Determine the [x, y] coordinate at the center of the cell enclosing the given text.  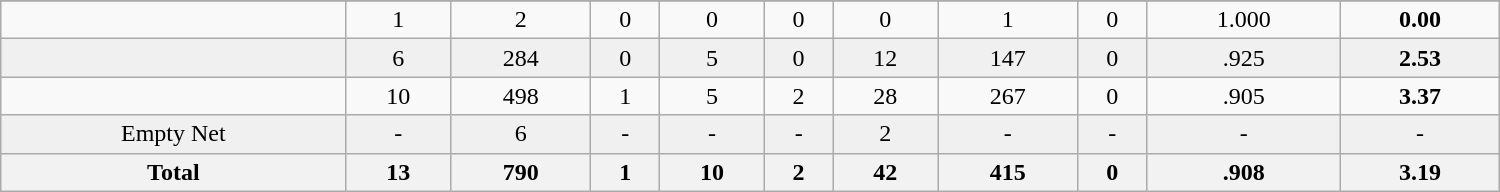
.925 [1244, 58]
0.00 [1420, 20]
1.000 [1244, 20]
415 [1008, 172]
790 [520, 172]
284 [520, 58]
13 [398, 172]
42 [886, 172]
147 [1008, 58]
Total [174, 172]
.905 [1244, 96]
267 [1008, 96]
.908 [1244, 172]
498 [520, 96]
12 [886, 58]
28 [886, 96]
2.53 [1420, 58]
Empty Net [174, 134]
3.37 [1420, 96]
3.19 [1420, 172]
